Return (x, y) of the center of cell containing provided text 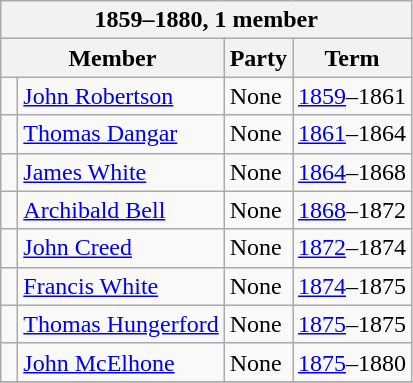
1864–1868 (352, 172)
Francis White (121, 286)
1859–1861 (352, 96)
1859–1880, 1 member (206, 20)
Party (258, 58)
Thomas Hungerford (121, 324)
1875–1875 (352, 324)
John McElhone (121, 362)
Archibald Bell (121, 210)
John Robertson (121, 96)
1868–1872 (352, 210)
1872–1874 (352, 248)
Thomas Dangar (121, 134)
Term (352, 58)
James White (121, 172)
John Creed (121, 248)
1875–1880 (352, 362)
1861–1864 (352, 134)
Member (112, 58)
1874–1875 (352, 286)
